Output the (X, Y) coordinate of the center of the cell containing the given text.  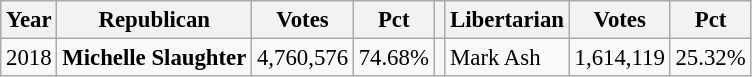
Libertarian (507, 20)
1,614,119 (620, 58)
Mark Ash (507, 58)
25.32% (710, 58)
Michelle Slaughter (154, 58)
Republican (154, 20)
74.68% (394, 58)
2018 (29, 58)
Year (29, 20)
4,760,576 (303, 58)
